Detect which cell encompasses the target text, then output its [X, Y] center coordinate. 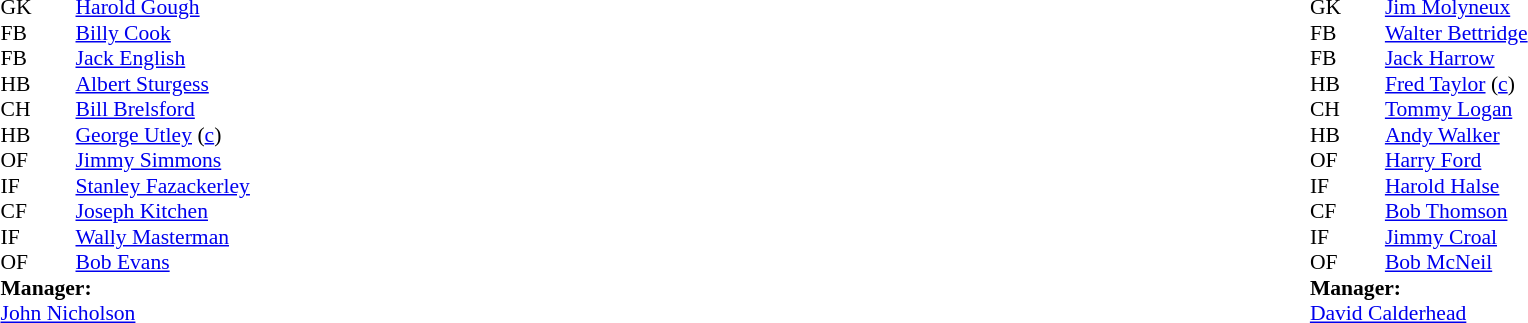
Bill Brelsford [163, 109]
Bob McNeil [1456, 263]
Albert Sturgess [163, 84]
Billy Cook [163, 33]
Andy Walker [1456, 135]
Joseph Kitchen [163, 211]
Bob Thomson [1456, 211]
Stanley Fazackerley [163, 186]
Jack Harrow [1456, 59]
Fred Taylor (c) [1456, 84]
Jack English [163, 59]
Bob Evans [163, 263]
George Utley (c) [163, 135]
Wally Masterman [163, 237]
Jimmy Simmons [163, 161]
Harold Halse [1456, 186]
Tommy Logan [1456, 109]
Walter Bettridge [1456, 33]
Harry Ford [1456, 161]
Jimmy Croal [1456, 237]
